From the cell containing the given text, extract its center point as [X, Y] coordinate. 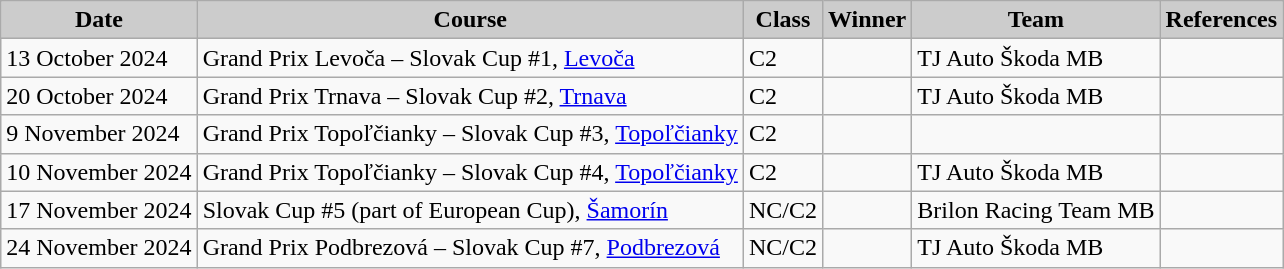
24 November 2024 [99, 248]
9 November 2024 [99, 134]
Grand Prix Trnava – Slovak Cup #2, Trnava [470, 96]
Grand Prix Topoľčianky – Slovak Cup #3, Topoľčianky [470, 134]
10 November 2024 [99, 172]
Brilon Racing Team MB [1036, 210]
13 October 2024 [99, 58]
Course [470, 20]
Slovak Cup #5 (part of European Cup), Šamorín [470, 210]
Team [1036, 20]
Class [782, 20]
Grand Prix Podbrezová – Slovak Cup #7, Podbrezová [470, 248]
17 November 2024 [99, 210]
20 October 2024 [99, 96]
References [1222, 20]
Grand Prix Topoľčianky – Slovak Cup #4, Topoľčianky [470, 172]
Grand Prix Levoča – Slovak Cup #1, Levoča [470, 58]
Date [99, 20]
Winner [866, 20]
